For the text-containing cell, return its midpoint in (x, y) coordinate format. 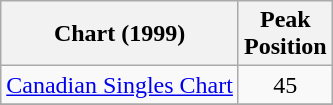
45 (285, 85)
PeakPosition (285, 34)
Chart (1999) (120, 34)
Canadian Singles Chart (120, 85)
